For the text-containing cell, return its midpoint in (X, Y) coordinate format. 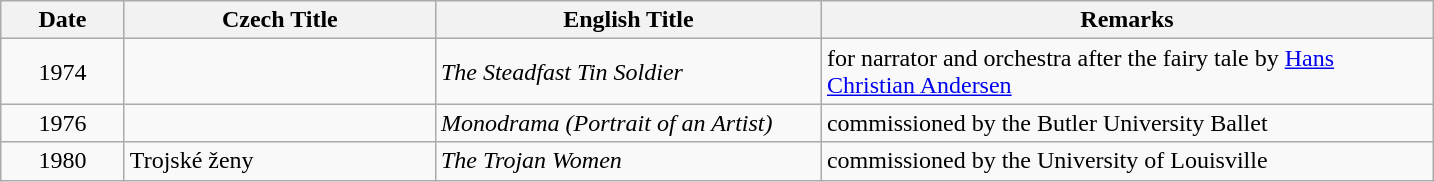
for narrator and orchestra after the fairy tale by Hans Christian Andersen (1126, 72)
Trojské ženy (280, 161)
1974 (63, 72)
1980 (63, 161)
The Steadfast Tin Soldier (628, 72)
commissioned by the Butler University Ballet (1126, 123)
The Trojan Women (628, 161)
Monodrama (Portrait of an Artist) (628, 123)
Remarks (1126, 20)
commissioned by the University of Louisville (1126, 161)
Czech Title (280, 20)
English Title (628, 20)
1976 (63, 123)
Date (63, 20)
